Provide the (x, y) coordinate of the cell's center where the given text is located.  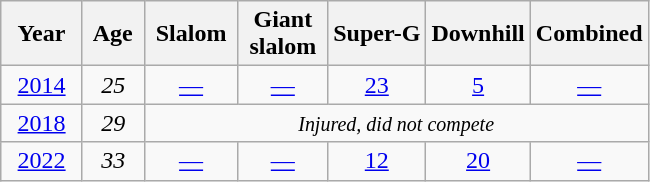
5 (478, 85)
Injured, did not compete (396, 123)
33 (113, 161)
23 (377, 85)
Slalom (191, 34)
Giant slalom (283, 34)
Year (42, 34)
2022 (42, 161)
Super-G (377, 34)
25 (113, 85)
Downhill (478, 34)
12 (377, 161)
29 (113, 123)
Combined (589, 34)
20 (478, 161)
Age (113, 34)
2014 (42, 85)
2018 (42, 123)
